Search for the cell housing the specified text and yield its [X, Y] center coordinate. 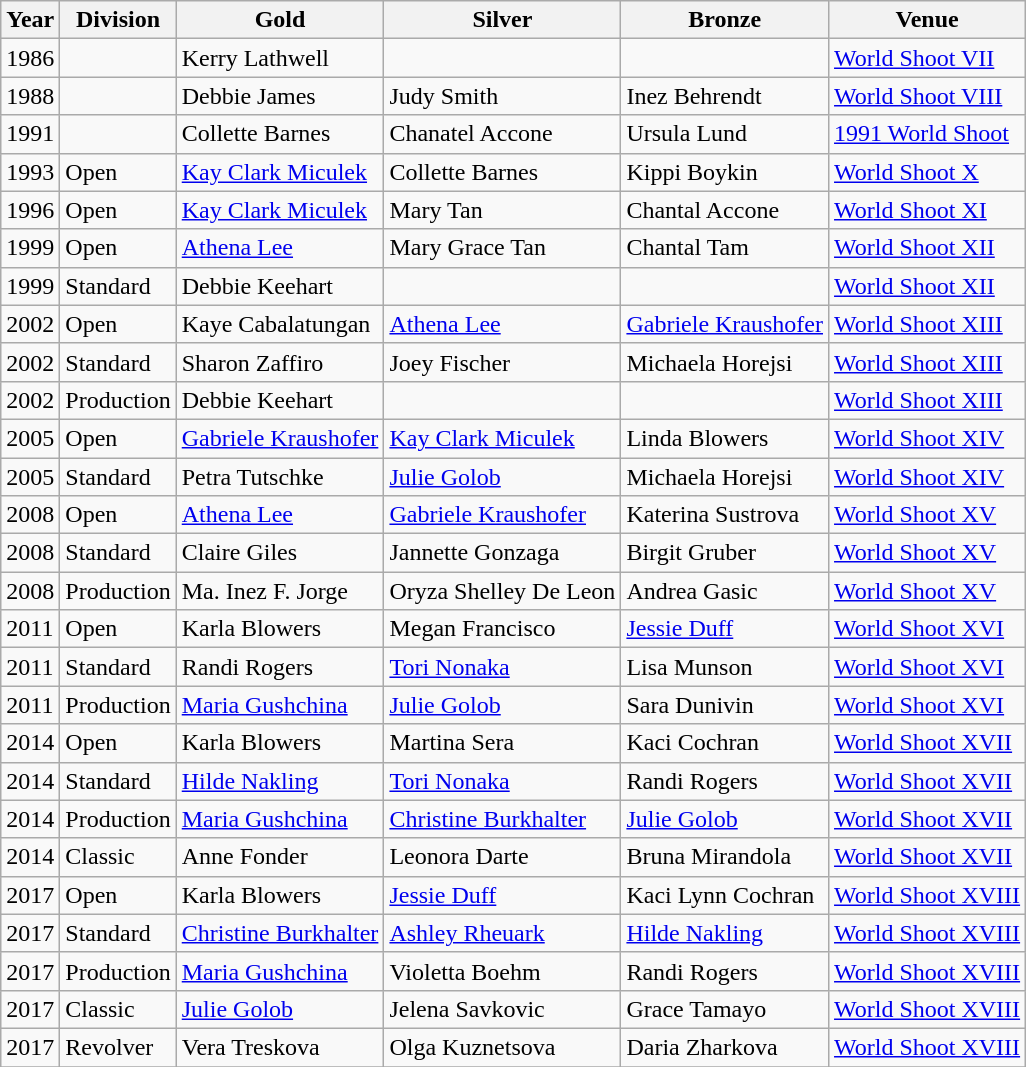
Sara Dunivin [725, 705]
1991 World Shoot [928, 134]
Katerina Sustrova [725, 515]
1986 [30, 58]
Gold [280, 20]
Revolver [118, 1047]
Kerry Lathwell [280, 58]
World Shoot X [928, 172]
Anne Fonder [280, 857]
Judy Smith [502, 96]
Violetta Boehm [502, 971]
Chantal Accone [725, 210]
Andrea Gasic [725, 591]
Mary Grace Tan [502, 248]
Vera Treskova [280, 1047]
Year [30, 20]
Jelena Savkovic [502, 1009]
Bruna Mirandola [725, 857]
Oryza Shelley De Leon [502, 591]
Kippi Boykin [725, 172]
Sharon Zaffiro [280, 362]
Chantal Tam [725, 248]
Claire Giles [280, 553]
Jannette Gonzaga [502, 553]
Silver [502, 20]
Linda Blowers [725, 438]
Grace Tamayo [725, 1009]
Kaye Cabalatungan [280, 324]
Martina Sera [502, 743]
Olga Kuznetsova [502, 1047]
Megan Francisco [502, 629]
Daria Zharkova [725, 1047]
Mary Tan [502, 210]
Ursula Lund [725, 134]
Ashley Rheuark [502, 933]
World Shoot VIII [928, 96]
Inez Behrendt [725, 96]
Petra Tutschke [280, 477]
1996 [30, 210]
Ma. Inez F. Jorge [280, 591]
1988 [30, 96]
Lisa Munson [725, 667]
Leonora Darte [502, 857]
Kaci Lynn Cochran [725, 895]
Division [118, 20]
Birgit Gruber [725, 553]
Venue [928, 20]
Chanatel Accone [502, 134]
1991 [30, 134]
Bronze [725, 20]
Kaci Cochran [725, 743]
1993 [30, 172]
World Shoot VII [928, 58]
Joey Fischer [502, 362]
Debbie James [280, 96]
World Shoot XI [928, 210]
